Output the [X, Y] coordinate of the center of the cell containing the given text.  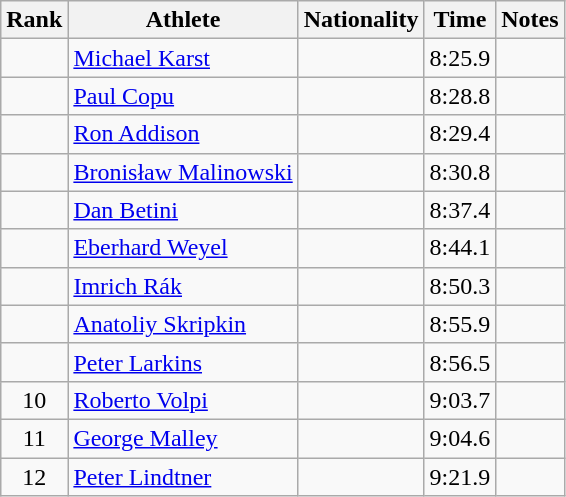
Anatoliy Skripkin [183, 324]
9:03.7 [460, 400]
8:56.5 [460, 362]
George Malley [183, 438]
8:44.1 [460, 248]
9:04.6 [460, 438]
Time [460, 20]
Peter Larkins [183, 362]
12 [34, 477]
8:30.8 [460, 172]
8:25.9 [460, 58]
Nationality [361, 20]
8:29.4 [460, 134]
Eberhard Weyel [183, 248]
11 [34, 438]
8:55.9 [460, 324]
Imrich Rák [183, 286]
8:50.3 [460, 286]
8:28.8 [460, 96]
Dan Betini [183, 210]
Bronisław Malinowski [183, 172]
Paul Copu [183, 96]
Athlete [183, 20]
Notes [530, 20]
Rank [34, 20]
Michael Karst [183, 58]
Ron Addison [183, 134]
10 [34, 400]
Roberto Volpi [183, 400]
8:37.4 [460, 210]
9:21.9 [460, 477]
Peter Lindtner [183, 477]
